Locate the cell with the specified text and output its (x, y) center coordinate. 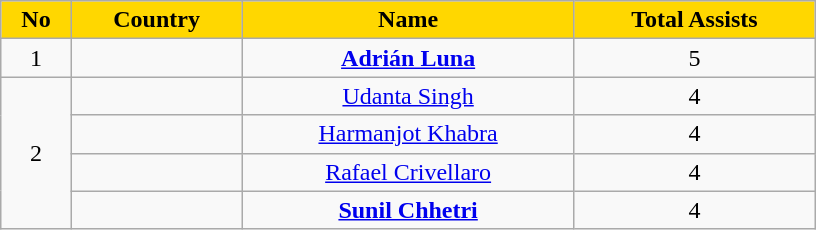
Sunil Chhetri (408, 210)
Udanta Singh (408, 96)
Rafael Crivellaro (408, 172)
2 (36, 153)
Country (156, 20)
No (36, 20)
Harmanjot Khabra (408, 134)
Name (408, 20)
Adrián Luna (408, 58)
5 (694, 58)
1 (36, 58)
Total Assists (694, 20)
